Extract the [X, Y] coordinate from the center of the cell holding the provided text.  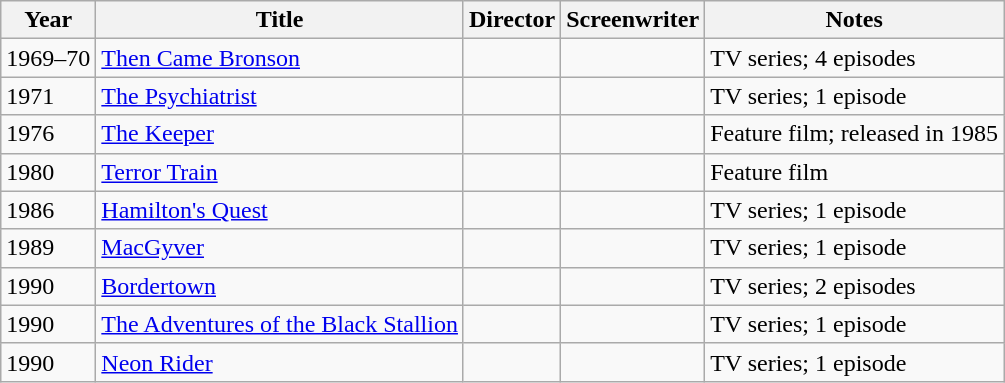
Director [512, 20]
The Keeper [280, 134]
1980 [48, 172]
1986 [48, 210]
The Psychiatrist [280, 96]
MacGyver [280, 248]
1969–70 [48, 58]
Then Came Bronson [280, 58]
Bordertown [280, 286]
TV series; 4 episodes [854, 58]
TV series; 2 episodes [854, 286]
Year [48, 20]
Title [280, 20]
Screenwriter [633, 20]
1989 [48, 248]
The Adventures of the Black Stallion [280, 324]
1976 [48, 134]
Notes [854, 20]
Feature film [854, 172]
Feature film; released in 1985 [854, 134]
1971 [48, 96]
Hamilton's Quest [280, 210]
Terror Train [280, 172]
Neon Rider [280, 362]
